Search for the cell housing the specified text and yield its [x, y] center coordinate. 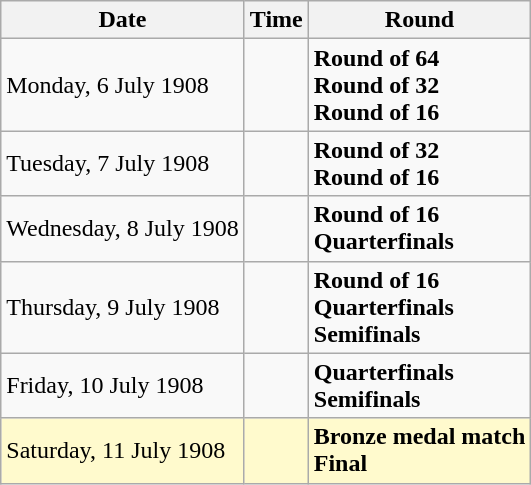
Friday, 10 July 1908 [123, 386]
Wednesday, 8 July 1908 [123, 228]
Round of 64Round of 32Round of 16 [420, 85]
Date [123, 20]
Monday, 6 July 1908 [123, 85]
Thursday, 9 July 1908 [123, 307]
Tuesday, 7 July 1908 [123, 164]
Round of 32Round of 16 [420, 164]
Round of 16QuarterfinalsSemifinals [420, 307]
Bronze medal matchFinal [420, 450]
QuarterfinalsSemifinals [420, 386]
Time [276, 20]
Saturday, 11 July 1908 [123, 450]
Round of 16Quarterfinals [420, 228]
Round [420, 20]
